Capture the cell that displays the provided text and extract its [X, Y] central coordinate. 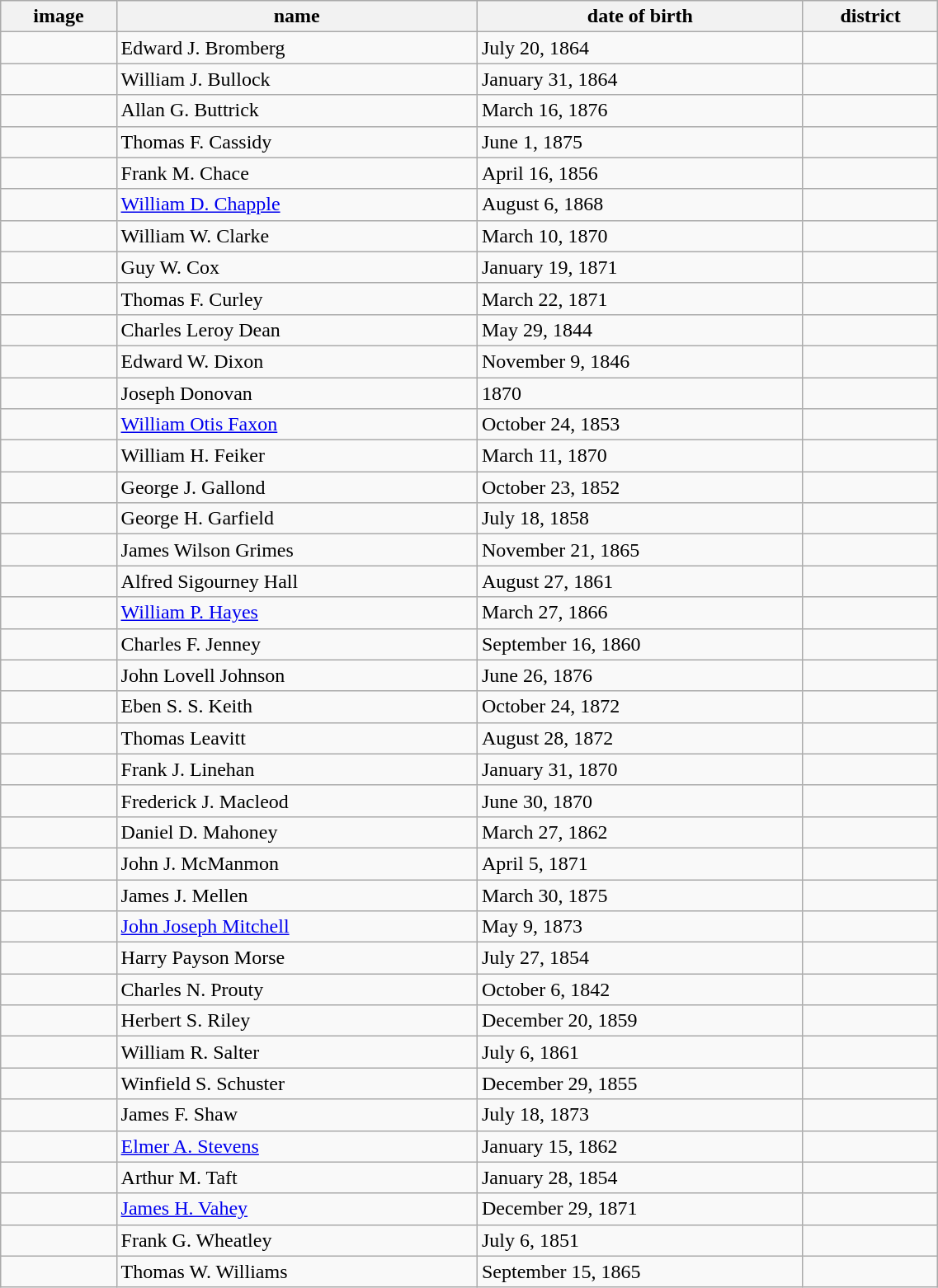
William Otis Faxon [297, 425]
Elmer A. Stevens [297, 1146]
Harry Payson Morse [297, 958]
John Lovell Johnson [297, 675]
Frank G. Wheatley [297, 1240]
January 19, 1871 [640, 267]
June 26, 1876 [640, 675]
George H. Garfield [297, 519]
January 15, 1862 [640, 1146]
June 1, 1875 [640, 142]
July 20, 1864 [640, 48]
James H. Vahey [297, 1209]
Frank M. Chace [297, 173]
July 27, 1854 [640, 958]
December 20, 1859 [640, 1021]
July 6, 1851 [640, 1240]
William H. Feiker [297, 456]
November 9, 1846 [640, 361]
date of birth [640, 16]
September 16, 1860 [640, 644]
Thomas W. Williams [297, 1272]
November 21, 1865 [640, 550]
August 28, 1872 [640, 738]
March 10, 1870 [640, 236]
William D. Chapple [297, 204]
January 31, 1864 [640, 79]
name [297, 16]
January 28, 1854 [640, 1178]
William W. Clarke [297, 236]
district [870, 16]
Frederick J. Macleod [297, 801]
October 6, 1842 [640, 990]
James Wilson Grimes [297, 550]
October 23, 1852 [640, 487]
Winfield S. Schuster [297, 1084]
Frank J. Linehan [297, 769]
Charles N. Prouty [297, 990]
James J. Mellen [297, 895]
Guy W. Cox [297, 267]
William P. Hayes [297, 613]
1870 [640, 393]
March 11, 1870 [640, 456]
William J. Bullock [297, 79]
Charles Leroy Dean [297, 330]
Alfred Sigourney Hall [297, 581]
Daniel D. Mahoney [297, 832]
July 6, 1861 [640, 1052]
Joseph Donovan [297, 393]
July 18, 1858 [640, 519]
Herbert S. Riley [297, 1021]
March 22, 1871 [640, 298]
March 27, 1862 [640, 832]
June 30, 1870 [640, 801]
Edward J. Bromberg [297, 48]
October 24, 1872 [640, 707]
July 18, 1873 [640, 1115]
April 5, 1871 [640, 863]
Thomas F. Cassidy [297, 142]
James F. Shaw [297, 1115]
March 30, 1875 [640, 895]
Thomas Leavitt [297, 738]
John J. McManmon [297, 863]
George J. Gallond [297, 487]
January 31, 1870 [640, 769]
May 9, 1873 [640, 927]
Arthur M. Taft [297, 1178]
August 6, 1868 [640, 204]
John Joseph Mitchell [297, 927]
March 16, 1876 [640, 110]
image [59, 16]
Edward W. Dixon [297, 361]
Thomas F. Curley [297, 298]
August 27, 1861 [640, 581]
December 29, 1871 [640, 1209]
December 29, 1855 [640, 1084]
March 27, 1866 [640, 613]
April 16, 1856 [640, 173]
Charles F. Jenney [297, 644]
Allan G. Buttrick [297, 110]
October 24, 1853 [640, 425]
William R. Salter [297, 1052]
September 15, 1865 [640, 1272]
May 29, 1844 [640, 330]
Eben S. S. Keith [297, 707]
